Return the (X, Y) coordinate for the center point of the cell that contains the specified text.  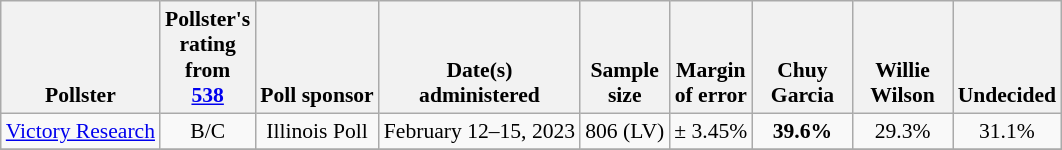
Pollster'sratingfrom538 (208, 57)
Samplesize (624, 57)
Victory Research (80, 131)
February 12–15, 2023 (480, 131)
B/C (208, 131)
WillieWilson (902, 57)
Pollster (80, 57)
± 3.45% (710, 131)
Marginof error (710, 57)
Date(s)administered (480, 57)
39.6% (802, 131)
Undecided (1007, 57)
29.3% (902, 131)
ChuyGarcia (802, 57)
31.1% (1007, 131)
Poll sponsor (316, 57)
806 (LV) (624, 131)
Illinois Poll (316, 131)
